Detect which cell encompasses the target text, then output its (x, y) center coordinate. 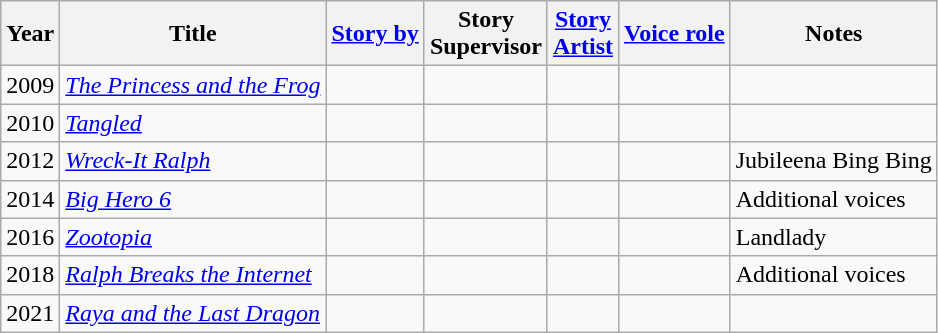
2016 (30, 237)
2014 (30, 199)
2009 (30, 85)
Title (193, 34)
Wreck-It Ralph (193, 161)
Jubileena Bing Bing (834, 161)
StorySupervisor (486, 34)
Big Hero 6 (193, 199)
2021 (30, 313)
Ralph Breaks the Internet (193, 275)
Raya and the Last Dragon (193, 313)
Voice role (674, 34)
Story by (375, 34)
StoryArtist (582, 34)
The Princess and the Frog (193, 85)
Zootopia (193, 237)
2010 (30, 123)
2018 (30, 275)
Notes (834, 34)
Tangled (193, 123)
Landlady (834, 237)
Year (30, 34)
2012 (30, 161)
